For the text-containing cell, return its midpoint in (X, Y) coordinate format. 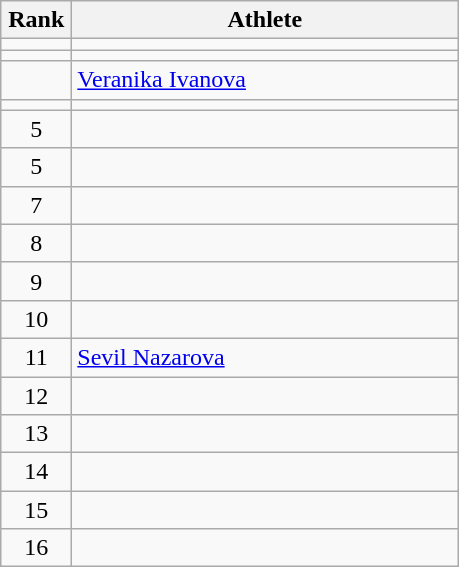
7 (36, 205)
15 (36, 510)
Rank (36, 20)
9 (36, 281)
Sevil Nazarova (265, 357)
14 (36, 472)
12 (36, 395)
16 (36, 548)
11 (36, 357)
8 (36, 243)
Veranika Ivanova (265, 80)
13 (36, 434)
Athlete (265, 20)
10 (36, 319)
